From the cell containing the given text, extract its center point as [X, Y] coordinate. 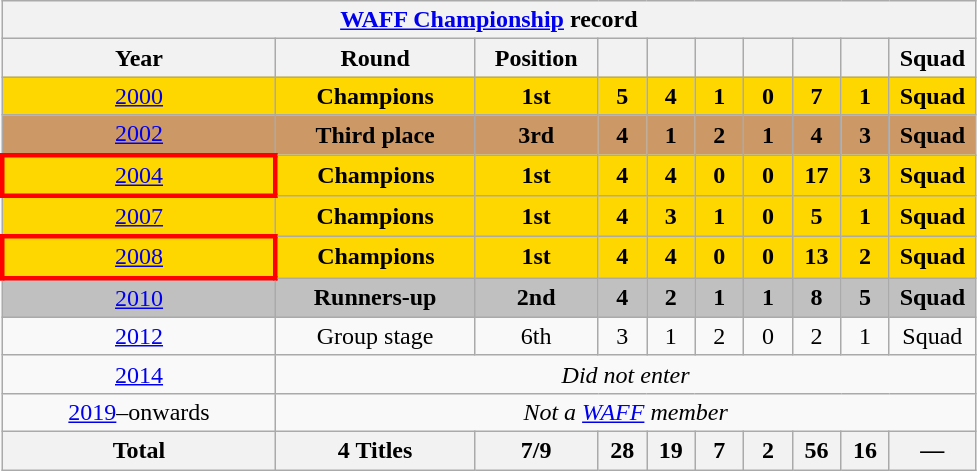
Runners-up [376, 298]
Group stage [376, 336]
2010 [139, 298]
2012 [139, 336]
56 [816, 450]
2019–onwards [139, 412]
— [932, 450]
Third place [376, 135]
Year [139, 58]
7/9 [536, 450]
2002 [139, 135]
WAFF Championship record [488, 20]
Round [376, 58]
Total [139, 450]
3rd [536, 135]
Did not enter [626, 374]
28 [622, 450]
2nd [536, 298]
13 [816, 258]
Position [536, 58]
2004 [139, 174]
6th [536, 336]
2000 [139, 96]
2007 [139, 216]
Not a WAFF member [626, 412]
2008 [139, 258]
19 [670, 450]
17 [816, 174]
8 [816, 298]
16 [866, 450]
2014 [139, 374]
4 Titles [376, 450]
